Scan for the cell matching the given text and deliver its [X, Y] coordinate at center. 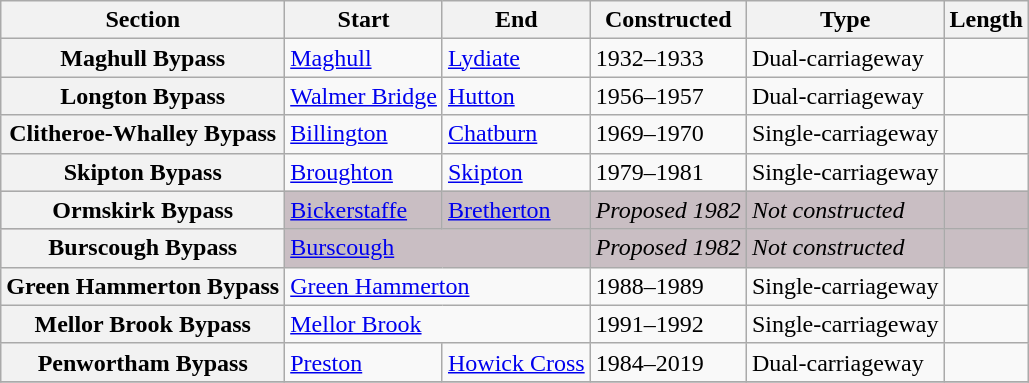
Mellor Brook Bypass [143, 324]
Bickerstaffe [364, 210]
Walmer Bridge [364, 96]
1979–1981 [668, 172]
1988–1989 [668, 286]
Start [364, 20]
Preston [364, 362]
Skipton [516, 172]
1956–1957 [668, 96]
Lydiate [516, 58]
Bretherton [516, 210]
Constructed [668, 20]
Length [986, 20]
Maghull Bypass [143, 58]
1984–2019 [668, 362]
1991–1992 [668, 324]
Mellor Brook [438, 324]
Longton Bypass [143, 96]
Penwortham Bypass [143, 362]
Hutton [516, 96]
Broughton [364, 172]
Burscough Bypass [143, 248]
Type [845, 20]
1969–1970 [668, 134]
Clitheroe-Whalley Bypass [143, 134]
Howick Cross [516, 362]
Maghull [364, 58]
Green Hammerton [438, 286]
1932–1933 [668, 58]
Section [143, 20]
Green Hammerton Bypass [143, 286]
Billington [364, 134]
Skipton Bypass [143, 172]
Chatburn [516, 134]
Burscough [438, 248]
Ormskirk Bypass [143, 210]
End [516, 20]
